Extract the [x, y] coordinate from the center of the cell holding the provided text.  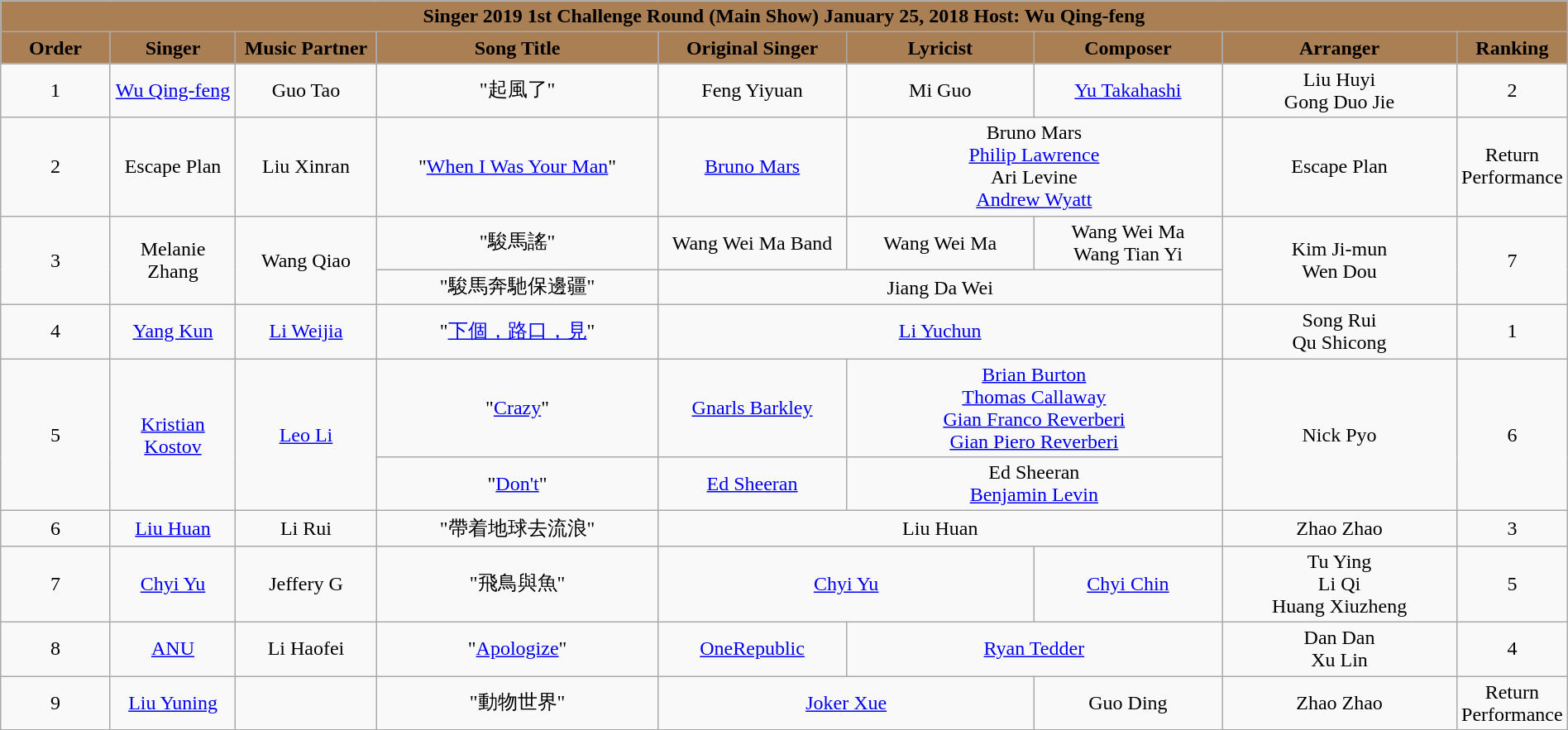
"帶着地球去流浪" [518, 529]
Yang Kun [172, 332]
Music Partner [306, 48]
Singer [172, 48]
Guo Tao [306, 91]
Liu HuyiGong Duo Jie [1340, 91]
Gnarls Barkley [753, 408]
Li Weijia [306, 332]
"飛鳥與魚" [518, 584]
Singer 2019 1st Challenge Round (Main Show) January 25, 2018 Host: Wu Qing-feng [784, 17]
Liu Xinran [306, 167]
Li Yuchun [940, 332]
"Apologize" [518, 648]
Jeffery G [306, 584]
Li Rui [306, 529]
"駿馬奔馳保邊疆" [518, 288]
Song Title [518, 48]
Wang Wei Ma [939, 243]
"動物世界" [518, 703]
Nick Pyo [1340, 435]
OneRepublic [753, 648]
Joker Xue [846, 703]
Kristian Kostov [172, 435]
"起風了" [518, 91]
Melanie Zhang [172, 260]
Tu YingLi QiHuang Xiuzheng [1340, 584]
"Don't" [518, 484]
Wu Qing-feng [172, 91]
Wang Wei MaWang Tian Yi [1128, 243]
Ed SheeranBenjamin Levin [1034, 484]
Liu Yuning [172, 703]
Ryan Tedder [1034, 648]
Dan DanXu Lin [1340, 648]
Leo Li [306, 435]
Brian BurtonThomas CallawayGian Franco ReverberiGian Piero Reverberi [1034, 408]
Mi Guo [939, 91]
Original Singer [753, 48]
"下個，路口，見" [518, 332]
Song RuiQu Shicong [1340, 332]
Wang Qiao [306, 260]
Chyi Chin [1128, 584]
Order [56, 48]
Feng Yiyuan [753, 91]
"Crazy" [518, 408]
Jiang Da Wei [940, 288]
"When I Was Your Man" [518, 167]
Yu Takahashi [1128, 91]
Ed Sheeran [753, 484]
Wang Wei Ma Band [753, 243]
Ranking [1513, 48]
Kim Ji-munWen Dou [1340, 260]
Bruno MarsPhilip LawrenceAri LevineAndrew Wyatt [1034, 167]
Guo Ding [1128, 703]
Composer [1128, 48]
"駿馬謠" [518, 243]
Lyricist [939, 48]
Bruno Mars [753, 167]
8 [56, 648]
ANU [172, 648]
9 [56, 703]
Li Haofei [306, 648]
Arranger [1340, 48]
